Identify which cell holds the provided text, then report its [X, Y] central coordinate. 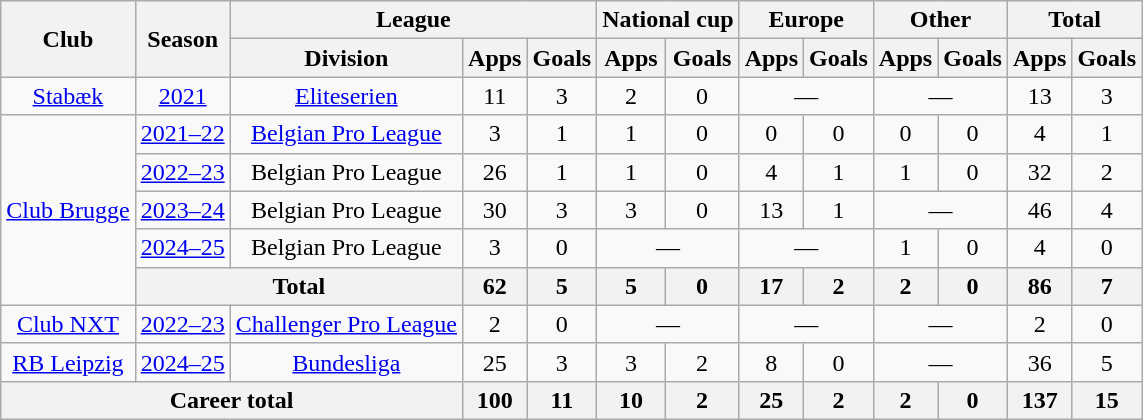
86 [1039, 286]
7 [1107, 286]
Eliteserien [346, 96]
30 [495, 210]
Club [68, 39]
15 [1107, 400]
Other [940, 20]
46 [1039, 210]
100 [495, 400]
Europe [806, 20]
Club NXT [68, 324]
Challenger Pro League [346, 324]
League [413, 20]
32 [1039, 172]
Club Brugge [68, 210]
RB Leipzig [68, 362]
Stabæk [68, 96]
62 [495, 286]
2021 [182, 96]
17 [771, 286]
Season [182, 39]
2021–22 [182, 134]
8 [771, 362]
National cup [668, 20]
2023–24 [182, 210]
137 [1039, 400]
Division [346, 58]
26 [495, 172]
Career total [232, 400]
Bundesliga [346, 362]
10 [631, 400]
36 [1039, 362]
